Return (X, Y) of the center of cell containing provided text 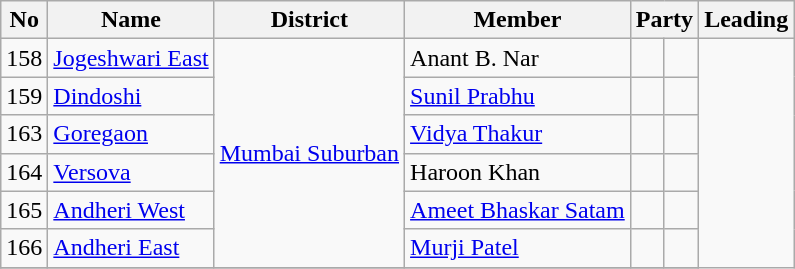
Goregaon (131, 134)
Name (131, 20)
Sunil Prabhu (518, 96)
Versova (131, 172)
163 (24, 134)
Ameet Bhaskar Satam (518, 210)
Member (518, 20)
Anant B. Nar (518, 58)
Vidya Thakur (518, 134)
Party (664, 20)
158 (24, 58)
District (309, 20)
Jogeshwari East (131, 58)
Haroon Khan (518, 172)
Leading (746, 20)
166 (24, 248)
Murji Patel (518, 248)
Dindoshi (131, 96)
165 (24, 210)
Andheri West (131, 210)
Andheri East (131, 248)
Mumbai Suburban (309, 153)
No (24, 20)
159 (24, 96)
164 (24, 172)
